Find where the given text appears and provide that cell's center as [x, y] coordinate. 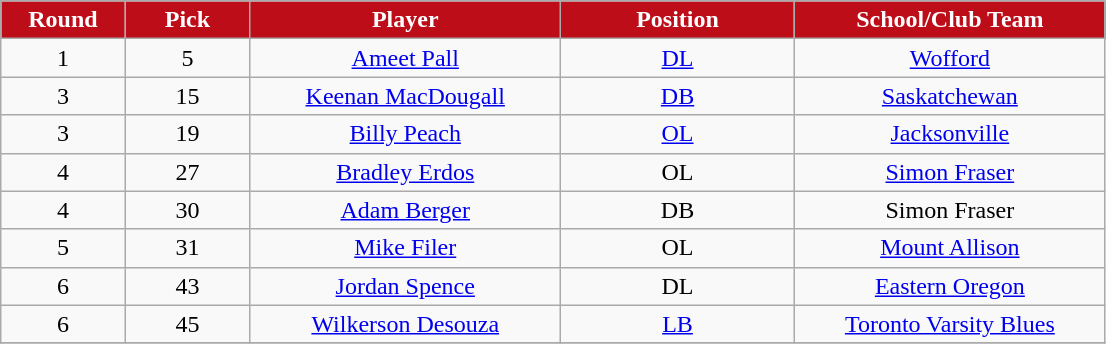
Saskatchewan [950, 96]
Round [63, 20]
Bradley Erdos [406, 172]
Billy Peach [406, 134]
19 [187, 134]
School/Club Team [950, 20]
43 [187, 286]
Position [678, 20]
Player [406, 20]
Adam Berger [406, 210]
Toronto Varsity Blues [950, 324]
Jacksonville [950, 134]
Pick [187, 20]
Eastern Oregon [950, 286]
Wofford [950, 58]
45 [187, 324]
LB [678, 324]
30 [187, 210]
31 [187, 248]
Keenan MacDougall [406, 96]
Wilkerson Desouza [406, 324]
Mike Filer [406, 248]
Ameet Pall [406, 58]
Jordan Spence [406, 286]
27 [187, 172]
15 [187, 96]
1 [63, 58]
Mount Allison [950, 248]
